Detect which cell encompasses the target text, then output its [X, Y] center coordinate. 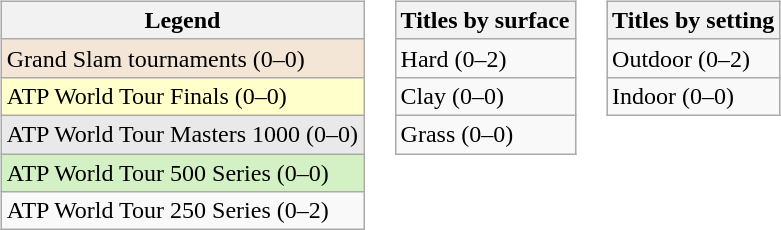
Legend [182, 20]
Grass (0–0) [485, 134]
Outdoor (0–2) [694, 58]
Titles by setting [694, 20]
ATP World Tour 500 Series (0–0) [182, 173]
Indoor (0–0) [694, 96]
ATP World Tour 250 Series (0–2) [182, 211]
Hard (0–2) [485, 58]
Titles by surface [485, 20]
Grand Slam tournaments (0–0) [182, 58]
Clay (0–0) [485, 96]
ATP World Tour Masters 1000 (0–0) [182, 134]
ATP World Tour Finals (0–0) [182, 96]
